Scan for the cell matching the given text and deliver its (X, Y) coordinate at center. 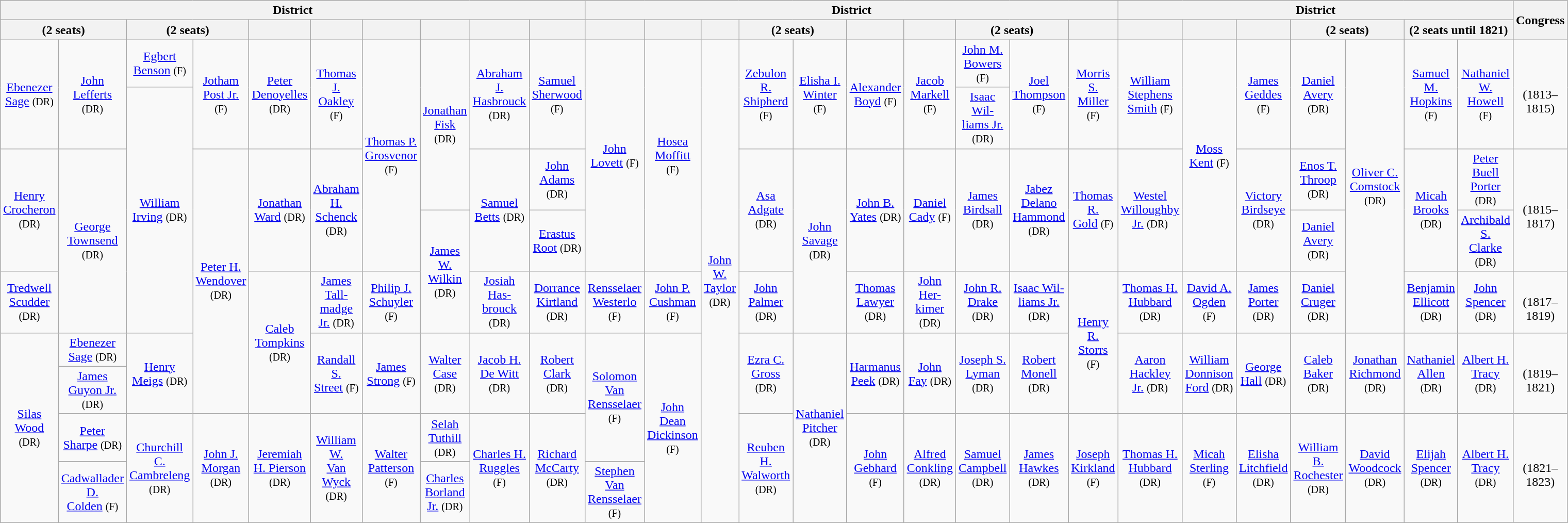
HarmanusPeek (DR) (876, 373)
ErastusRoot (DR) (557, 240)
DavidWoodcock(DR) (1375, 468)
SamuelCampbell(DR) (983, 468)
William W.Van Wyck(DR) (336, 468)
Reuben H.Walworth(DR) (766, 468)
Selah Tuthill (DR) (445, 437)
SamuelBetts (DR) (499, 210)
JonathanWard (DR) (279, 210)
JacobMarkell (F) (930, 94)
Oliver C.Comstock(DR) (1375, 186)
John Her-kimer (DR) (930, 302)
James W.Wilkin (DR) (445, 271)
Archibald S.Clarke (DR) (1485, 240)
Samuel M.Hopkins (F) (1431, 94)
(1817–1819) (1541, 302)
Peter Sharpe (DR) (92, 437)
JonathanFisk (DR) (445, 125)
David A.Ogden (F) (1209, 302)
NathanielW.Howell (F) (1485, 94)
Jacob H.De Witt(DR) (499, 373)
BenjaminEllicott (DR) (1431, 302)
Congress (1541, 20)
Stephen VanRensselaer (F) (615, 492)
AaronHackleyJr. (DR) (1150, 373)
JohnLovett (F) (615, 156)
HenryR.Storrs(F) (1093, 342)
SilasWood (DR) (29, 428)
JohnW.Taylor(DR) (720, 282)
WestelWilloughbyJr. (DR) (1150, 210)
Randall S.Street (F) (336, 373)
CalebBaker (DR) (1318, 373)
JamesGuyon Jr. (DR) (92, 390)
JohnAdams (DR) (557, 179)
(1813–1815) (1541, 94)
JohnSpencer (DR) (1485, 302)
WilliamDonnisonFord (DR) (1209, 373)
Charles H.Ruggles (F) (499, 468)
John B.Yates (DR) (876, 210)
JohnLefferts (DR) (92, 94)
ElishaLitchfield(DR) (1263, 468)
MicahBrooks(DR) (1431, 210)
John DeanDickinson(F) (673, 428)
Cadwallader D.Colden (F) (92, 492)
JabezDelanoHammond(DR) (1039, 210)
JoelThompson(F) (1039, 94)
DanielCruger (DR) (1318, 302)
Joseph S.Lyman (DR) (983, 373)
Enos T.Throop (DR) (1318, 179)
John J.Morgan(DR) (221, 468)
Peter BuellPorter (DR) (1485, 179)
(1821–1823) (1541, 468)
RobertMonell (DR) (1039, 373)
James Tall-madge Jr. (DR) (336, 302)
MorrisS.Miller(F) (1093, 94)
William B.Rochester(DR) (1318, 468)
JonathanRichmond(DR) (1375, 373)
DorranceKirtland (DR) (557, 302)
MicahSterling(F) (1209, 468)
AsaAdgate(DR) (766, 210)
HenryCrocheron(DR) (29, 210)
Abraham J.Hasbrouck(DR) (499, 94)
JosephKirkland(F) (1093, 468)
Zebulon R.Shipherd(F) (766, 94)
Josiah Has-brouck (DR) (499, 302)
WalterPatterson (F) (391, 468)
JamesBirdsall (DR) (983, 210)
NathanielPitcher(DR) (820, 428)
JeremiahH. Pierson(DR) (279, 468)
RensselaerWesterlo (F) (615, 302)
John P.Cushman (F) (673, 302)
Philip J.Schuyler (F) (391, 302)
(1819–1821) (1541, 373)
HoseaMoffitt (F) (673, 156)
EgbertBenson (F) (159, 63)
John R.Drake (DR) (983, 302)
AlfredConkling(DR) (930, 468)
NathanielAllen (DR) (1431, 373)
Thomas J.Oakley (F) (336, 94)
ElijahSpencer(DR) (1431, 468)
GeorgeTownsend (DR) (92, 240)
JothamPost Jr. (F) (221, 94)
JamesGeddes(F) (1263, 94)
VictoryBirdseye(DR) (1263, 210)
GeorgeHall (DR) (1263, 373)
ThomasR.Gold (F) (1093, 210)
John M.Bowers (F) (983, 63)
WilliamIrving (DR) (159, 210)
MossKent (F) (1209, 156)
WalterCase (DR) (445, 373)
JohnGebhard(F) (876, 468)
JamesPorter (DR) (1263, 302)
AlexanderBoyd (F) (876, 94)
HenryMeigs (DR) (159, 373)
RobertClark (DR) (557, 373)
TredwellScudder (DR) (29, 302)
JamesHawkes (DR) (1039, 468)
Churchill C.Cambreleng(DR) (159, 468)
(2 seats until 1821) (1458, 30)
Solomon VanRensselaer (F) (615, 397)
Elisha I.Winter(F) (820, 94)
SamuelSherwood(F) (557, 94)
JamesStrong (F) (391, 373)
ThomasLawyer (DR) (876, 302)
DanielCady (F) (930, 210)
Thomas P.Grosvenor (F) (391, 156)
JohnSavage(DR) (820, 240)
JohnFay (DR) (930, 373)
Abraham H.Schenck (DR) (336, 210)
Ezra C.Gross (DR) (766, 373)
RichardMcCarty(DR) (557, 468)
JohnPalmer (DR) (766, 302)
Peter H.Wendover(DR) (221, 281)
(1815–1817) (1541, 210)
CharlesBorland Jr. (DR) (445, 492)
WilliamStephensSmith (F) (1150, 94)
CalebTompkins(DR) (279, 342)
PeterDenoyelles(DR) (279, 94)
